Determine the (X, Y) coordinate at the center of the cell enclosing the given text.  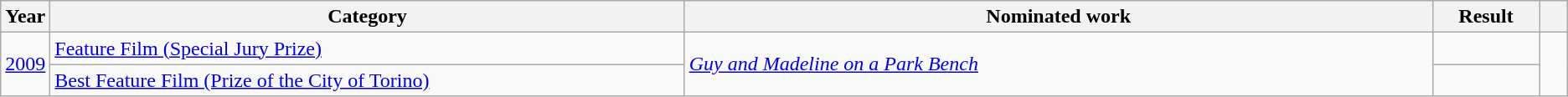
Guy and Madeline on a Park Bench (1059, 64)
Nominated work (1059, 17)
Category (367, 17)
2009 (25, 64)
Feature Film (Special Jury Prize) (367, 48)
Result (1486, 17)
Year (25, 17)
Best Feature Film (Prize of the City of Torino) (367, 80)
